Pinpoint the cell where the given text exists, returning its [x, y] midpoint coordinate. 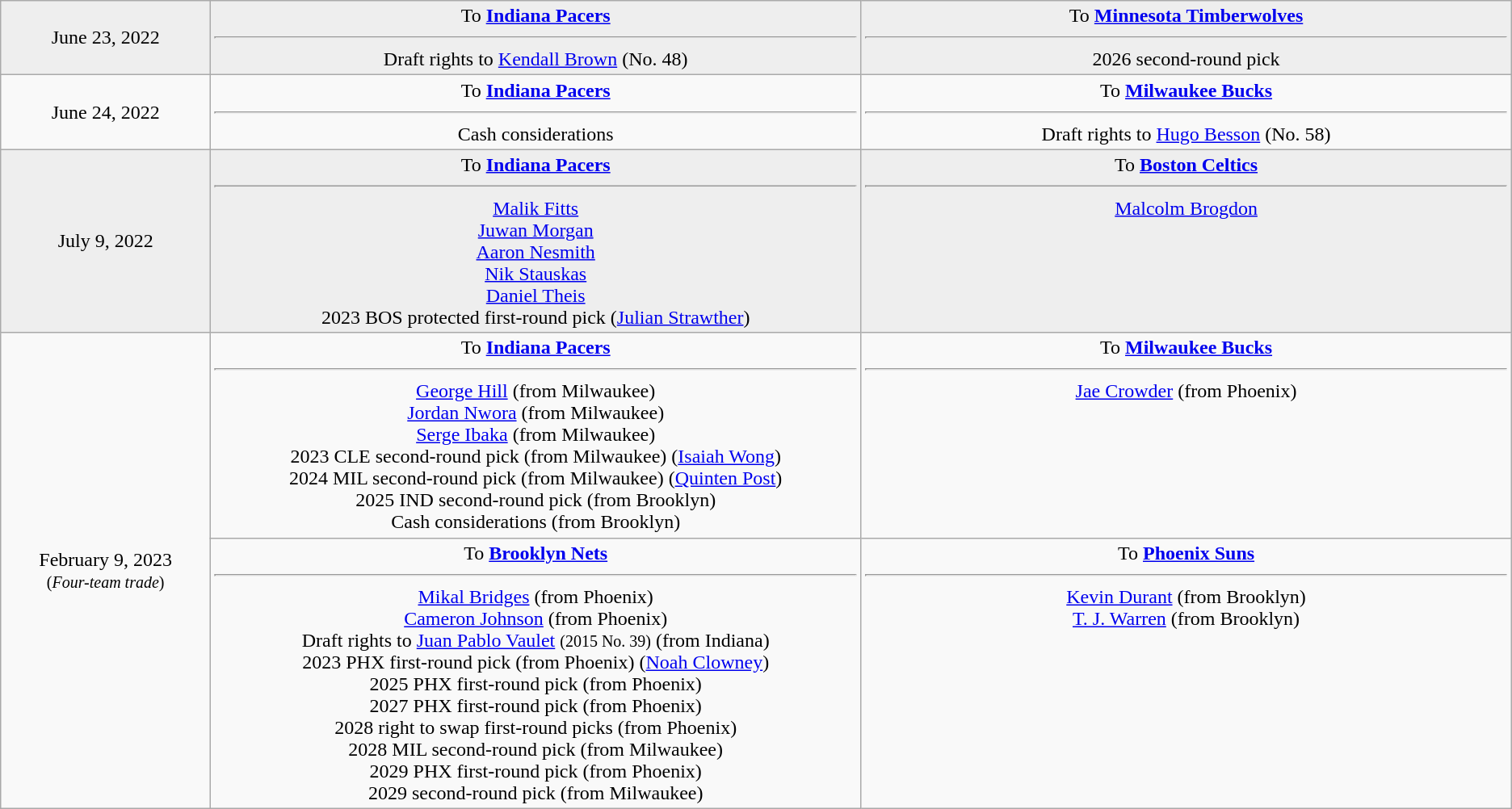
July 9, 2022 [106, 241]
To Indiana PacersCash considerations [536, 112]
To Minnesota Timberwolves2026 second-round pick [1186, 38]
To Indiana PacersDraft rights to Kendall Brown (No. 48) [536, 38]
To Milwaukee BucksJae Crowder (from Phoenix) [1186, 435]
To Boston CelticsMalcolm Brogdon [1186, 241]
To Milwaukee BucksDraft rights to Hugo Besson (No. 58) [1186, 112]
June 24, 2022 [106, 112]
To Indiana PacersMalik FittsJuwan MorganAaron NesmithNik StauskasDaniel Theis2023 BOS protected first-round pick (Julian Strawther) [536, 241]
To Phoenix SunsKevin Durant (from Brooklyn)T. J. Warren (from Brooklyn) [1186, 673]
February 9, 2023(Four-team trade) [106, 570]
June 23, 2022 [106, 38]
